For the text-containing cell, return its midpoint in (X, Y) coordinate format. 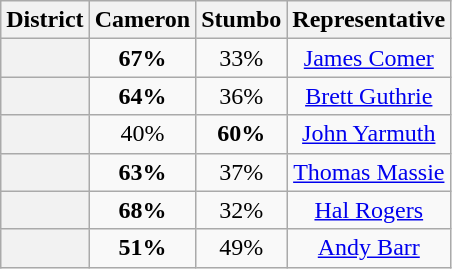
40% (142, 134)
John Yarmuth (369, 134)
37% (242, 172)
32% (242, 210)
Cameron (142, 20)
Brett Guthrie (369, 96)
68% (142, 210)
Andy Barr (369, 248)
49% (242, 248)
51% (142, 248)
James Comer (369, 58)
67% (142, 58)
33% (242, 58)
60% (242, 134)
63% (142, 172)
Thomas Massie (369, 172)
District (45, 20)
Hal Rogers (369, 210)
Representative (369, 20)
Stumbo (242, 20)
64% (142, 96)
36% (242, 96)
